Search for the cell housing the specified text and yield its (X, Y) center coordinate. 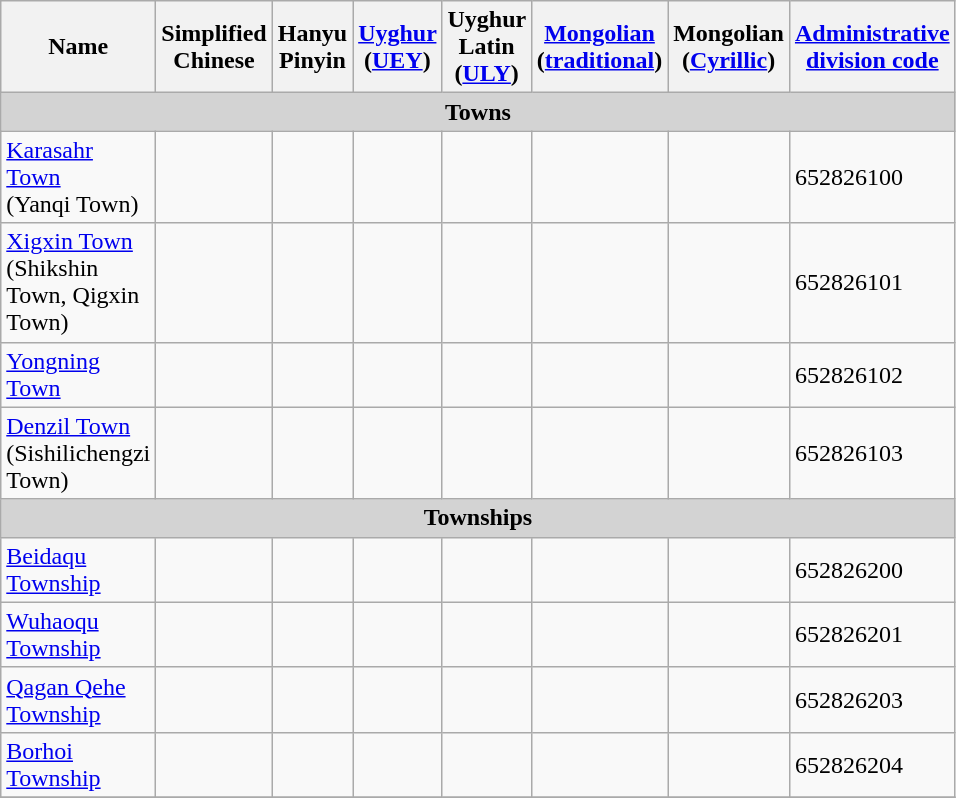
Administrative division code (872, 47)
652826200 (872, 570)
Karasahr Town(Yanqi Town) (78, 177)
Wuhaoqu Township (78, 634)
Simplified Chinese (214, 47)
Uyghur (UEY) (398, 47)
Towns (478, 112)
652826100 (872, 177)
Yongning Town (78, 374)
652826201 (872, 634)
Hanyu Pinyin (312, 47)
652826103 (872, 453)
652826204 (872, 764)
Beidaqu Township (78, 570)
Borhoi Township (78, 764)
Denzil Town(Sishilichengzi Town) (78, 453)
652826102 (872, 374)
Townships (478, 518)
Mongolian (Cyrillic) (729, 47)
Qagan Qehe Township (78, 700)
652826101 (872, 282)
Mongolian (traditional) (599, 47)
Uyghur Latin (ULY) (486, 47)
652826203 (872, 700)
Name (78, 47)
Xigxin Town(Shikshin Town, Qigxin Town) (78, 282)
